Return the [x, y] coordinate for the center point of the cell that contains the specified text.  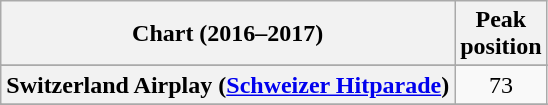
Peakposition [501, 34]
73 [501, 85]
Switzerland Airplay (Schweizer Hitparade) [228, 85]
Chart (2016–2017) [228, 34]
